Provide the [x, y] coordinate of the cell's center where the given text is located.  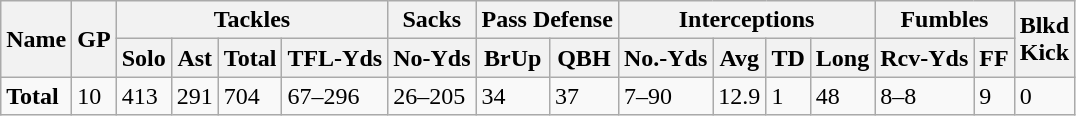
12.9 [740, 96]
413 [144, 96]
Fumbles [944, 20]
7–90 [665, 96]
26–205 [432, 96]
FF [994, 58]
34 [512, 96]
Name [36, 39]
No.-Yds [665, 58]
Pass Defense [547, 20]
48 [842, 96]
BrUp [512, 58]
QBH [584, 58]
37 [584, 96]
Ast [194, 58]
291 [194, 96]
Long [842, 58]
No-Yds [432, 58]
BlkdKick [1044, 39]
TD [788, 58]
9 [994, 96]
704 [250, 96]
GP [94, 39]
8–8 [924, 96]
Avg [740, 58]
TFL-Yds [335, 58]
Interceptions [746, 20]
1 [788, 96]
0 [1044, 96]
Rcv-Yds [924, 58]
Tackles [252, 20]
Sacks [432, 20]
67–296 [335, 96]
10 [94, 96]
Solo [144, 58]
